Output the (X, Y) coordinate of the center of the cell containing the given text.  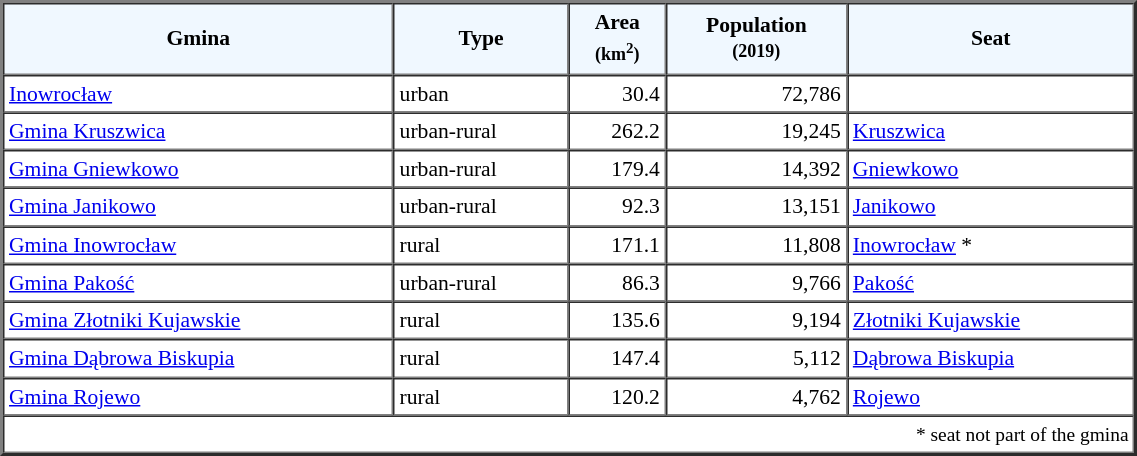
Inowrocław * (991, 245)
Pakość (991, 283)
Gmina Kruszwica (198, 131)
262.2 (618, 131)
4,762 (756, 396)
Gmina Janikowo (198, 207)
* seat not part of the gmina (569, 434)
179.4 (618, 169)
120.2 (618, 396)
Area(km2) (618, 38)
Rojewo (991, 396)
92.3 (618, 207)
Gmina Pakość (198, 283)
Seat (991, 38)
9,194 (756, 321)
171.1 (618, 245)
Gmina Dąbrowa Biskupia (198, 359)
147.4 (618, 359)
Gmina Inowrocław (198, 245)
Gmina Złotniki Kujawskie (198, 321)
30.4 (618, 93)
72,786 (756, 93)
Gmina Gniewkowo (198, 169)
urban (482, 93)
Population(2019) (756, 38)
Inowrocław (198, 93)
Type (482, 38)
19,245 (756, 131)
Złotniki Kujawskie (991, 321)
86.3 (618, 283)
Janikowo (991, 207)
11,808 (756, 245)
Dąbrowa Biskupia (991, 359)
5,112 (756, 359)
14,392 (756, 169)
Gmina Rojewo (198, 396)
9,766 (756, 283)
Gmina (198, 38)
Gniewkowo (991, 169)
13,151 (756, 207)
Kruszwica (991, 131)
135.6 (618, 321)
